Determine the (x, y) coordinate at the center of the cell enclosing the given text.  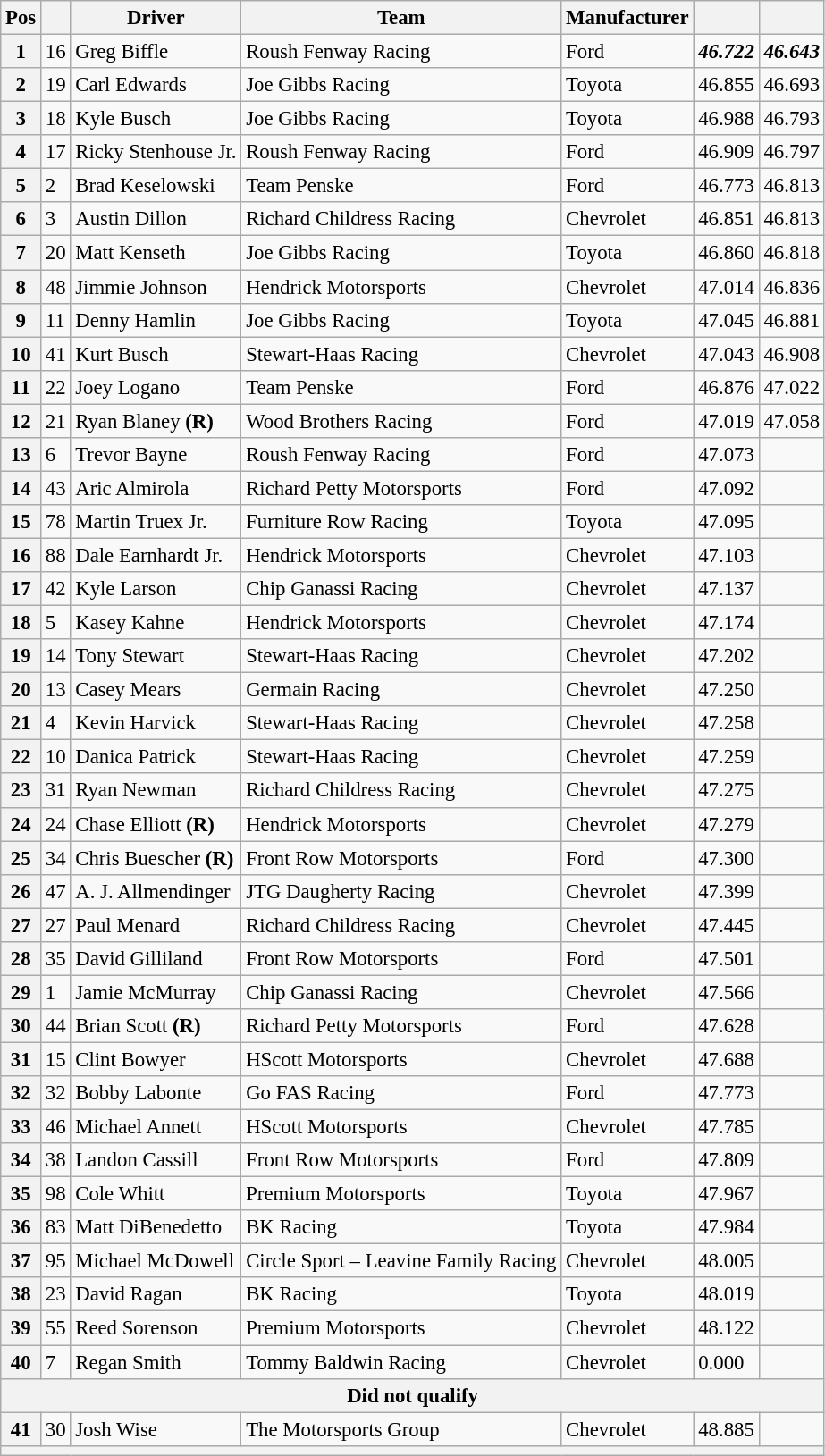
48 (55, 287)
55 (55, 1328)
Pos (21, 18)
David Gilliland (156, 959)
47.399 (726, 891)
47.045 (726, 320)
12 (21, 421)
Paul Menard (156, 925)
42 (55, 589)
47.250 (726, 690)
0.000 (726, 1362)
46.836 (792, 287)
Denny Hamlin (156, 320)
Did not qualify (413, 1395)
44 (55, 1026)
46.693 (792, 85)
33 (21, 1127)
47.809 (726, 1160)
Carl Edwards (156, 85)
Martin Truex Jr. (156, 522)
47.785 (726, 1127)
46.851 (726, 219)
Germain Racing (401, 690)
78 (55, 522)
Matt DiBenedetto (156, 1227)
46.860 (726, 253)
46.793 (792, 119)
47.174 (726, 623)
48.005 (726, 1261)
Dale Earnhardt Jr. (156, 555)
Kasey Kahne (156, 623)
88 (55, 555)
37 (21, 1261)
47.984 (726, 1227)
95 (55, 1261)
47.137 (726, 589)
47.073 (726, 455)
47 (55, 891)
Driver (156, 18)
Furniture Row Racing (401, 522)
47.275 (726, 791)
Ryan Newman (156, 791)
Tommy Baldwin Racing (401, 1362)
Jamie McMurray (156, 992)
98 (55, 1194)
47.014 (726, 287)
Matt Kenseth (156, 253)
Wood Brothers Racing (401, 421)
29 (21, 992)
Chris Buescher (R) (156, 858)
46.855 (726, 85)
Brad Keselowski (156, 186)
Josh Wise (156, 1429)
Danica Patrick (156, 757)
46.988 (726, 119)
46.722 (726, 52)
Trevor Bayne (156, 455)
Ryan Blaney (R) (156, 421)
47.279 (726, 824)
Kevin Harvick (156, 723)
46.876 (726, 387)
25 (21, 858)
46.909 (726, 152)
48.885 (726, 1429)
Manufacturer (627, 18)
46.773 (726, 186)
46.643 (792, 52)
47.300 (726, 858)
Michael Annett (156, 1127)
Landon Cassill (156, 1160)
83 (55, 1227)
48.019 (726, 1295)
47.103 (726, 555)
46 (55, 1127)
47.967 (726, 1194)
26 (21, 891)
JTG Daugherty Racing (401, 891)
Ricky Stenhouse Jr. (156, 152)
Michael McDowell (156, 1261)
Austin Dillon (156, 219)
43 (55, 488)
28 (21, 959)
Regan Smith (156, 1362)
47.043 (726, 354)
47.258 (726, 723)
Team (401, 18)
Circle Sport – Leavine Family Racing (401, 1261)
40 (21, 1362)
The Motorsports Group (401, 1429)
36 (21, 1227)
47.058 (792, 421)
Kyle Larson (156, 589)
Cole Whitt (156, 1194)
Greg Biffle (156, 52)
47.688 (726, 1059)
Aric Almirola (156, 488)
39 (21, 1328)
47.628 (726, 1026)
46.818 (792, 253)
A. J. Allmendinger (156, 891)
47.092 (726, 488)
48.122 (726, 1328)
47.019 (726, 421)
Chase Elliott (R) (156, 824)
46.908 (792, 354)
Kurt Busch (156, 354)
Bobby Labonte (156, 1093)
Kyle Busch (156, 119)
Joey Logano (156, 387)
David Ragan (156, 1295)
Jimmie Johnson (156, 287)
46.881 (792, 320)
Casey Mears (156, 690)
47.259 (726, 757)
47.566 (726, 992)
47.095 (726, 522)
Brian Scott (R) (156, 1026)
46.797 (792, 152)
47.501 (726, 959)
9 (21, 320)
Tony Stewart (156, 656)
47.022 (792, 387)
Go FAS Racing (401, 1093)
47.773 (726, 1093)
8 (21, 287)
Reed Sorenson (156, 1328)
Clint Bowyer (156, 1059)
47.202 (726, 656)
47.445 (726, 925)
